Determine the [x, y] coordinate at the center of the cell enclosing the given text.  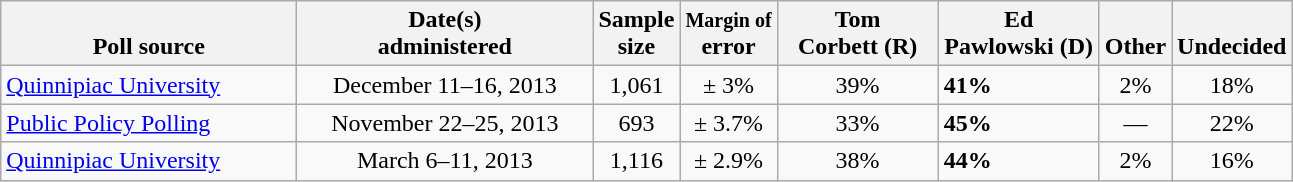
December 11–16, 2013 [445, 85]
November 22–25, 2013 [445, 123]
18% [1232, 85]
Samplesize [636, 34]
44% [1018, 161]
693 [636, 123]
Undecided [1232, 34]
1,116 [636, 161]
— [1135, 123]
16% [1232, 161]
39% [858, 85]
± 3% [728, 85]
Date(s)administered [445, 34]
EdPawlowski (D) [1018, 34]
± 3.7% [728, 123]
Public Policy Polling [149, 123]
Poll source [149, 34]
Margin oferror [728, 34]
1,061 [636, 85]
March 6–11, 2013 [445, 161]
41% [1018, 85]
TomCorbett (R) [858, 34]
45% [1018, 123]
± 2.9% [728, 161]
38% [858, 161]
22% [1232, 123]
Other [1135, 34]
33% [858, 123]
